Search for the cell housing the specified text and yield its [x, y] center coordinate. 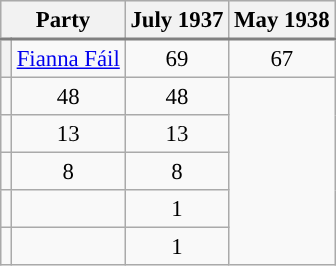
Party [63, 20]
67 [282, 58]
July 1937 [177, 20]
May 1938 [282, 20]
Fianna Fáil [68, 58]
69 [177, 58]
